Pinpoint the cell where the given text exists, returning its (x, y) midpoint coordinate. 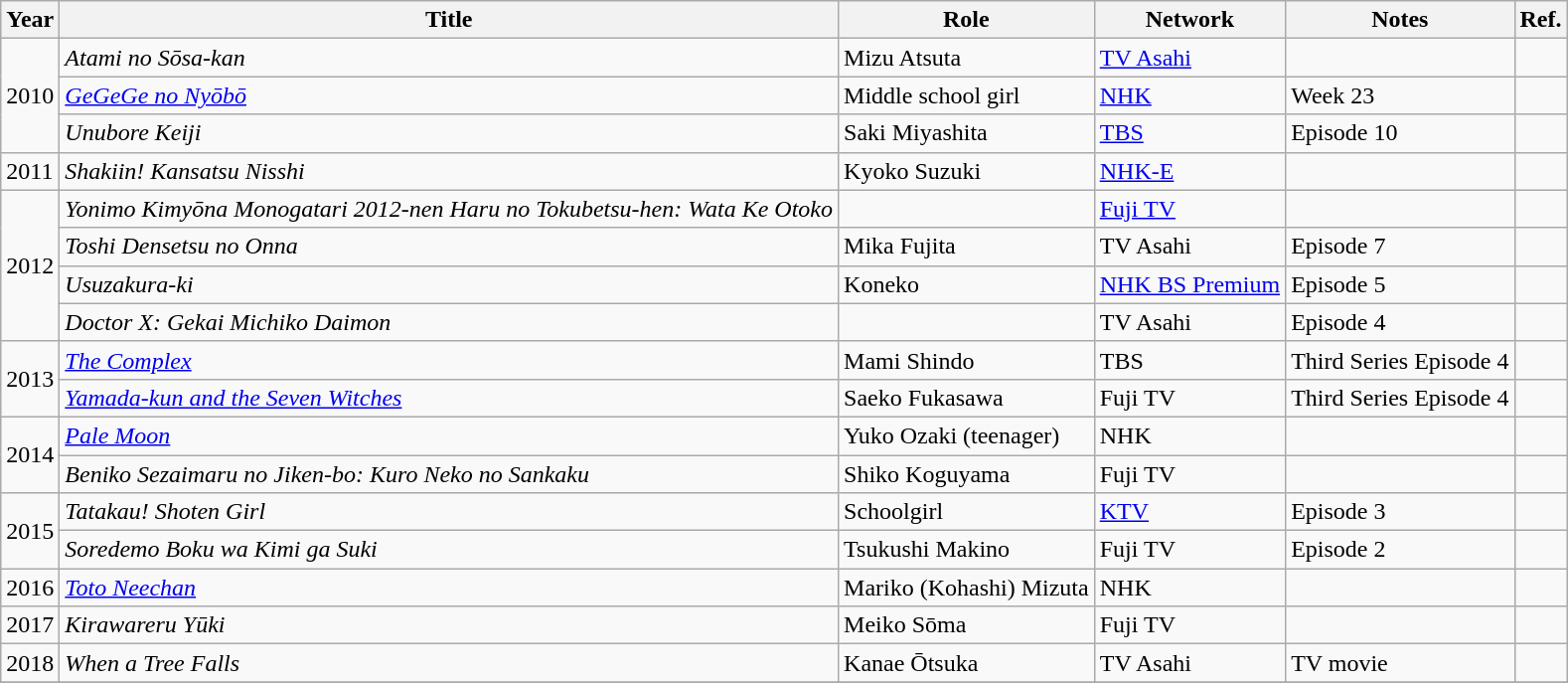
Unubore Keiji (449, 133)
Ref. (1540, 20)
Mizu Atsuta (967, 58)
Mami Shindo (967, 360)
Toshi Densetsu no Onna (449, 247)
Year (30, 20)
Kirawareru Yūki (449, 625)
The Complex (449, 360)
Toto Neechan (449, 588)
Mariko (Kohashi) Mizuta (967, 588)
Usuzakura-ki (449, 284)
Yuko Ozaki (teenager) (967, 435)
Episode 4 (1400, 322)
Beniko Sezaimaru no Jiken-bo: Kuro Neko no Sankaku (449, 474)
When a Tree Falls (449, 663)
Koneko (967, 284)
2010 (30, 95)
KTV (1189, 512)
2017 (30, 625)
2018 (30, 663)
2012 (30, 265)
Title (449, 20)
Kyoko Suzuki (967, 171)
Saeko Fukasawa (967, 398)
Yamada-kun and the Seven Witches (449, 398)
2014 (30, 454)
Episode 5 (1400, 284)
Kanae Ōtsuka (967, 663)
2016 (30, 588)
NHK-E (1189, 171)
Shakiin! Kansatsu Nisshi (449, 171)
Soredemo Boku wa Kimi ga Suki (449, 550)
Episode 2 (1400, 550)
Shiko Koguyama (967, 474)
2015 (30, 531)
2011 (30, 171)
Episode 7 (1400, 247)
Episode 10 (1400, 133)
GeGeGe no Nyōbō (449, 95)
Doctor X: Gekai Michiko Daimon (449, 322)
TV movie (1400, 663)
Tatakau! Shoten Girl (449, 512)
Role (967, 20)
Week 23 (1400, 95)
Schoolgirl (967, 512)
Mika Fujita (967, 247)
Tsukushi Makino (967, 550)
NHK BS Premium (1189, 284)
Atami no Sōsa-kan (449, 58)
Pale Moon (449, 435)
Network (1189, 20)
Saki Miyashita (967, 133)
Yonimo Kimyōna Monogatari 2012-nen Haru no Tokubetsu-hen: Wata Ke Otoko (449, 209)
Middle school girl (967, 95)
Meiko Sōma (967, 625)
Notes (1400, 20)
Episode 3 (1400, 512)
2013 (30, 379)
